Search for the cell housing the specified text and yield its (X, Y) center coordinate. 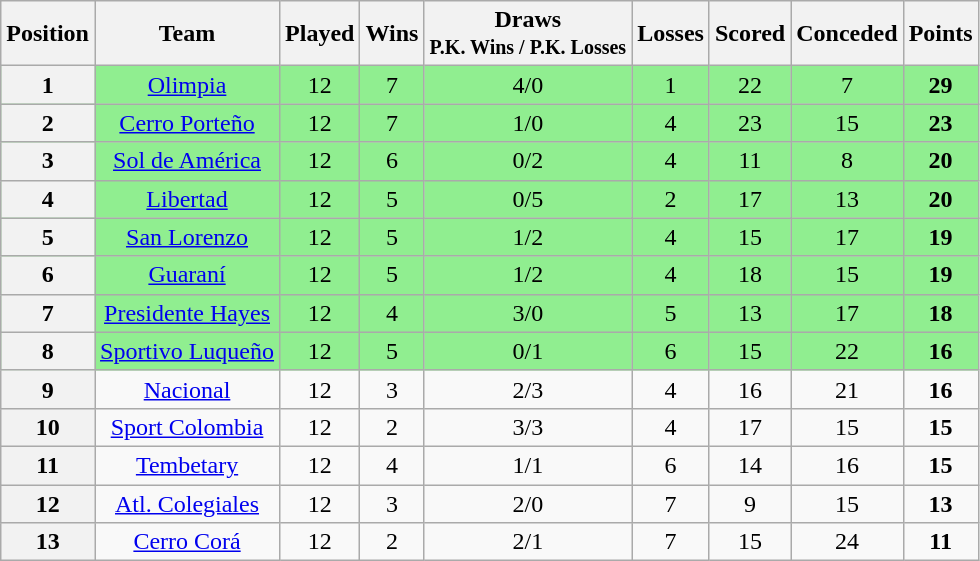
Losses (671, 34)
Points (940, 34)
0/2 (528, 161)
Olimpia (186, 85)
Guaraní (186, 275)
Conceded (847, 34)
Scored (750, 34)
21 (847, 389)
Sportivo Luqueño (186, 351)
Presidente Hayes (186, 313)
2/1 (528, 542)
4/0 (528, 85)
Libertad (186, 199)
29 (940, 85)
0/1 (528, 351)
3/3 (528, 427)
Cerro Corá (186, 542)
Wins (392, 34)
10 (48, 427)
0/5 (528, 199)
Sol de América (186, 161)
1/1 (528, 465)
Nacional (186, 389)
2/0 (528, 503)
3/0 (528, 313)
Atl. Colegiales (186, 503)
Sport Colombia (186, 427)
Cerro Porteño (186, 123)
1/0 (528, 123)
24 (847, 542)
Position (48, 34)
14 (750, 465)
Team (186, 34)
San Lorenzo (186, 237)
2/3 (528, 389)
Tembetary (186, 465)
Played (320, 34)
DrawsP.K. Wins / P.K. Losses (528, 34)
